Return the [x, y] coordinate for the center point of the cell that contains the specified text.  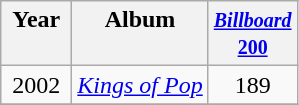
2002 [36, 85]
189 [252, 85]
Kings of Pop [140, 85]
Billboard 200 [252, 34]
Year [36, 34]
Album [140, 34]
